Determine the (x, y) coordinate at the center of the cell enclosing the given text.  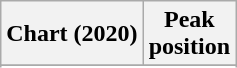
Peakposition (189, 34)
Chart (2020) (72, 34)
